Provide the (X, Y) coordinate of the cell's center where the given text is located.  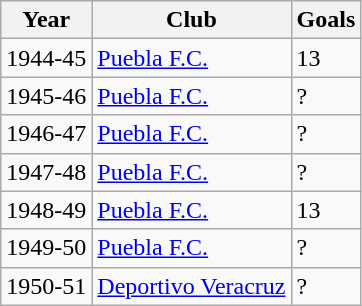
Year (46, 20)
1946-47 (46, 134)
Deportivo Veracruz (192, 286)
1949-50 (46, 248)
1948-49 (46, 210)
1950-51 (46, 286)
Goals (326, 20)
1944-45 (46, 58)
1945-46 (46, 96)
1947-48 (46, 172)
Club (192, 20)
